Output the [X, Y] coordinate of the center of the cell containing the given text.  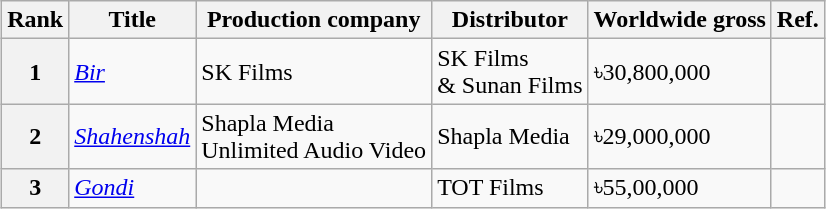
Ref. [798, 20]
Bir [132, 72]
Shahenshah [132, 136]
3 [36, 188]
Rank [36, 20]
SK Films [314, 72]
Shapla Media [510, 136]
Distributor [510, 20]
Worldwide gross [680, 20]
Gondi [132, 188]
SK Films & Sunan Films [510, 72]
Title [132, 20]
TOT Films [510, 188]
Shapla Media Unlimited Audio Video [314, 136]
Production company [314, 20]
1 [36, 72]
৳55,00,000 [680, 188]
৳29,000,000 [680, 136]
৳30,800,000 [680, 72]
2 [36, 136]
